Scan for the cell matching the given text and deliver its (x, y) coordinate at center. 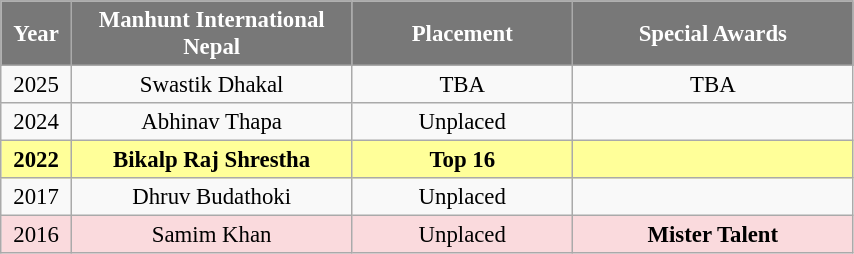
2024 (36, 122)
Placement (462, 34)
Year (36, 34)
Abhinav Thapa (212, 122)
Mister Talent (714, 235)
Bikalp Raj Shrestha (212, 160)
Swastik Dhakal (212, 85)
Special Awards (714, 34)
Samim Khan (212, 235)
Top 16 (462, 160)
2025 (36, 85)
2022 (36, 160)
2017 (36, 197)
Manhunt International Nepal (212, 34)
2016 (36, 235)
Dhruv Budathoki (212, 197)
